Return (X, Y) of the center of cell containing provided text 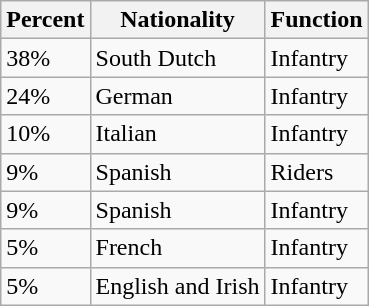
German (178, 96)
38% (46, 58)
South Dutch (178, 58)
Italian (178, 134)
Riders (316, 172)
French (178, 248)
10% (46, 134)
Percent (46, 20)
24% (46, 96)
Function (316, 20)
Nationality (178, 20)
English and Irish (178, 286)
